From the cell containing the given text, extract its center point as [x, y] coordinate. 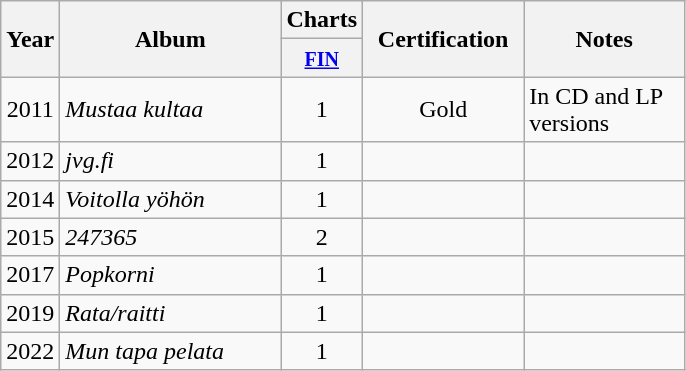
2014 [30, 199]
Mun tapa pelata [170, 351]
FIN [322, 58]
2 [322, 237]
Rata/raitti [170, 313]
2012 [30, 161]
2019 [30, 313]
Popkorni [170, 275]
Voitolla yöhön [170, 199]
Notes [604, 39]
2017 [30, 275]
Charts [322, 20]
jvg.fi [170, 161]
Album [170, 39]
2022 [30, 351]
Certification [444, 39]
2015 [30, 237]
2011 [30, 110]
Gold [444, 110]
Mustaa kultaa [170, 110]
Year [30, 39]
247365 [170, 237]
In CD and LP versions [604, 110]
